Identify which cell holds the provided text, then report its [x, y] central coordinate. 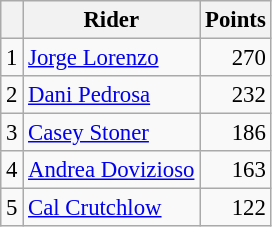
163 [236, 170]
2 [12, 95]
3 [12, 133]
Rider [112, 20]
1 [12, 58]
Points [236, 20]
122 [236, 208]
4 [12, 170]
5 [12, 208]
186 [236, 133]
Cal Crutchlow [112, 208]
Jorge Lorenzo [112, 58]
270 [236, 58]
Dani Pedrosa [112, 95]
Casey Stoner [112, 133]
Andrea Dovizioso [112, 170]
232 [236, 95]
